Detect which cell encompasses the target text, then output its [x, y] center coordinate. 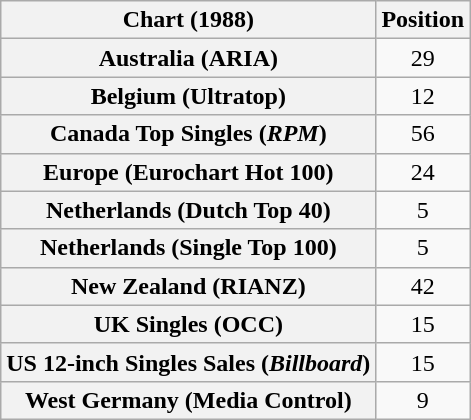
12 [423, 96]
Australia (ARIA) [188, 58]
Belgium (Ultratop) [188, 96]
29 [423, 58]
42 [423, 286]
Europe (Eurochart Hot 100) [188, 172]
Netherlands (Dutch Top 40) [188, 210]
9 [423, 400]
Canada Top Singles (RPM) [188, 134]
New Zealand (RIANZ) [188, 286]
Netherlands (Single Top 100) [188, 248]
Chart (1988) [188, 20]
24 [423, 172]
UK Singles (OCC) [188, 324]
West Germany (Media Control) [188, 400]
Position [423, 20]
US 12-inch Singles Sales (Billboard) [188, 362]
56 [423, 134]
